Detect which cell encompasses the target text, then output its [x, y] center coordinate. 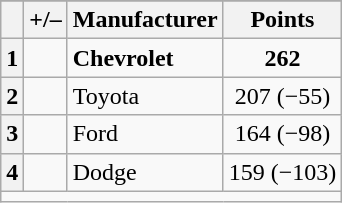
2 [12, 96]
1 [12, 58]
Manufacturer [145, 20]
262 [282, 58]
Toyota [145, 96]
4 [12, 172]
3 [12, 134]
+/– [46, 20]
Ford [145, 134]
Chevrolet [145, 58]
207 (−55) [282, 96]
Dodge [145, 172]
159 (−103) [282, 172]
Points [282, 20]
164 (−98) [282, 134]
